Output the (x, y) coordinate of the center of the cell containing the given text.  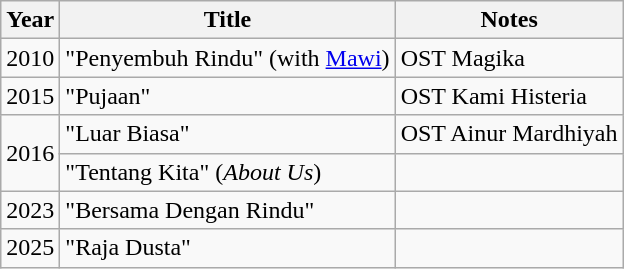
OST Magika (509, 58)
2023 (30, 210)
"Raja Dusta" (228, 248)
2025 (30, 248)
2010 (30, 58)
"Luar Biasa" (228, 134)
"Pujaan" (228, 96)
"Penyembuh Rindu" (with Mawi) (228, 58)
2015 (30, 96)
"Tentang Kita" (About Us) (228, 172)
2016 (30, 153)
Year (30, 20)
Notes (509, 20)
OST Kami Histeria (509, 96)
OST Ainur Mardhiyah (509, 134)
"Bersama Dengan Rindu" (228, 210)
Title (228, 20)
